Capture the cell that displays the provided text and extract its (X, Y) central coordinate. 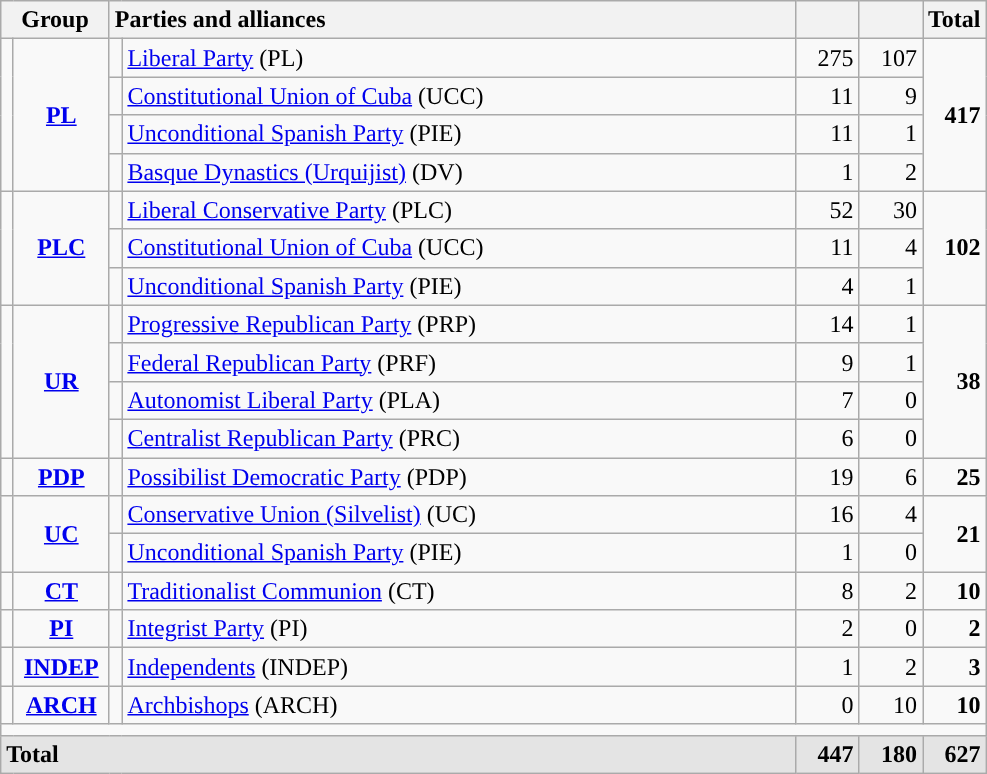
PL (61, 115)
3 (954, 667)
Progressive Republican Party (PRP) (459, 324)
INDEP (61, 667)
447 (827, 754)
Parties and alliances (452, 20)
107 (891, 58)
PLC (61, 248)
UR (61, 381)
Integrist Party (PI) (459, 629)
16 (827, 515)
38 (954, 381)
Possibilist Democratic Party (PDP) (459, 477)
PI (61, 629)
180 (891, 754)
Liberal Party (PL) (459, 58)
7 (827, 400)
ARCH (61, 705)
Archbishops (ARCH) (459, 705)
25 (954, 477)
PDP (61, 477)
Traditionalist Communion (CT) (459, 591)
Conservative Union (Silvelist) (UC) (459, 515)
Independents (INDEP) (459, 667)
14 (827, 324)
275 (827, 58)
30 (891, 210)
102 (954, 248)
19 (827, 477)
52 (827, 210)
417 (954, 115)
21 (954, 534)
Centralist Republican Party (PRC) (459, 438)
Liberal Conservative Party (PLC) (459, 210)
CT (61, 591)
627 (954, 754)
Autonomist Liberal Party (PLA) (459, 400)
Federal Republican Party (PRF) (459, 362)
Group (56, 20)
UC (61, 534)
Basque Dynastics (Urquijist) (DV) (459, 172)
8 (827, 591)
